Output the [x, y] coordinate of the center of the cell containing the given text.  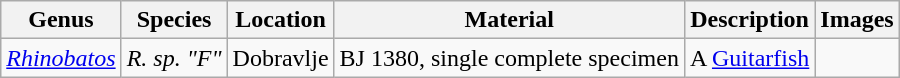
Rhinobatos [61, 58]
R. sp. "F" [174, 58]
Description [749, 20]
Location [280, 20]
A Guitarfish [749, 58]
Images [857, 20]
BJ 1380, single complete specimen [509, 58]
Species [174, 20]
Dobravlje [280, 58]
Material [509, 20]
Genus [61, 20]
